Identify which cell holds the provided text, then report its (X, Y) central coordinate. 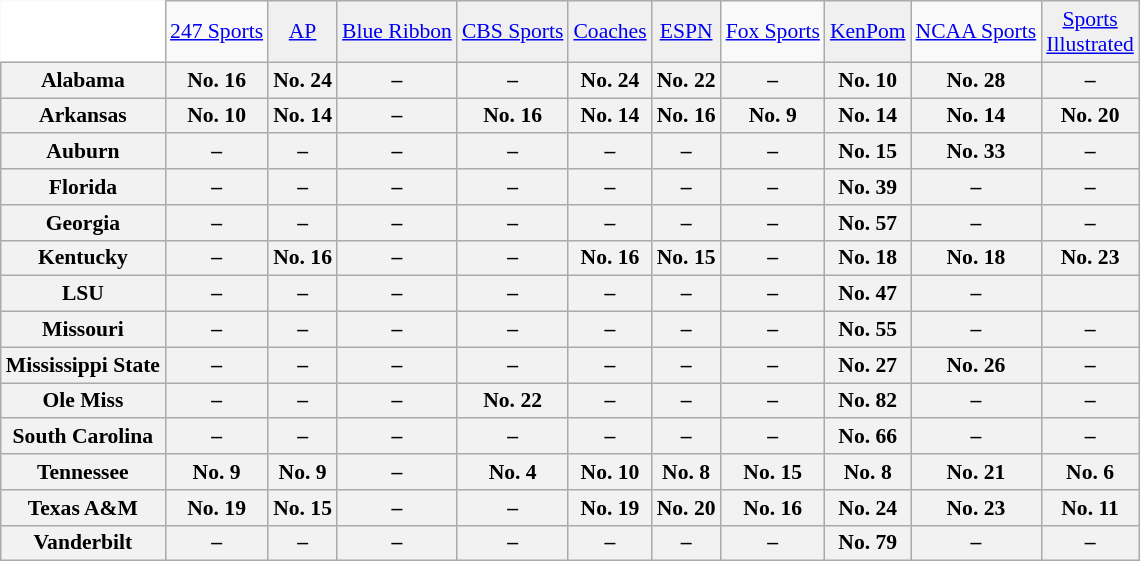
LSU (83, 294)
No. 27 (868, 365)
Vanderbilt (83, 543)
Tennessee (83, 472)
KenPom (868, 32)
CBS Sports (513, 32)
No. 55 (868, 330)
Ole Miss (83, 401)
Mississippi State (83, 365)
Arkansas (83, 116)
No. 39 (868, 187)
Blue Ribbon (397, 32)
Coaches (610, 32)
AP (302, 32)
No. 66 (868, 437)
No. 47 (868, 294)
No. 79 (868, 543)
Missouri (83, 330)
No. 28 (976, 80)
No. 33 (976, 152)
No. 26 (976, 365)
NCAA Sports (976, 32)
No. 11 (1090, 508)
No. 4 (513, 472)
Fox Sports (773, 32)
SportsIllustrated (1090, 32)
Kentucky (83, 258)
Georgia (83, 223)
No. 21 (976, 472)
247 Sports (216, 32)
No. 57 (868, 223)
Texas A&M (83, 508)
South Carolina (83, 437)
Alabama (83, 80)
No. 82 (868, 401)
Auburn (83, 152)
ESPN (686, 32)
No. 6 (1090, 472)
Florida (83, 187)
